Extract the [x, y] coordinate from the center of the cell holding the provided text.  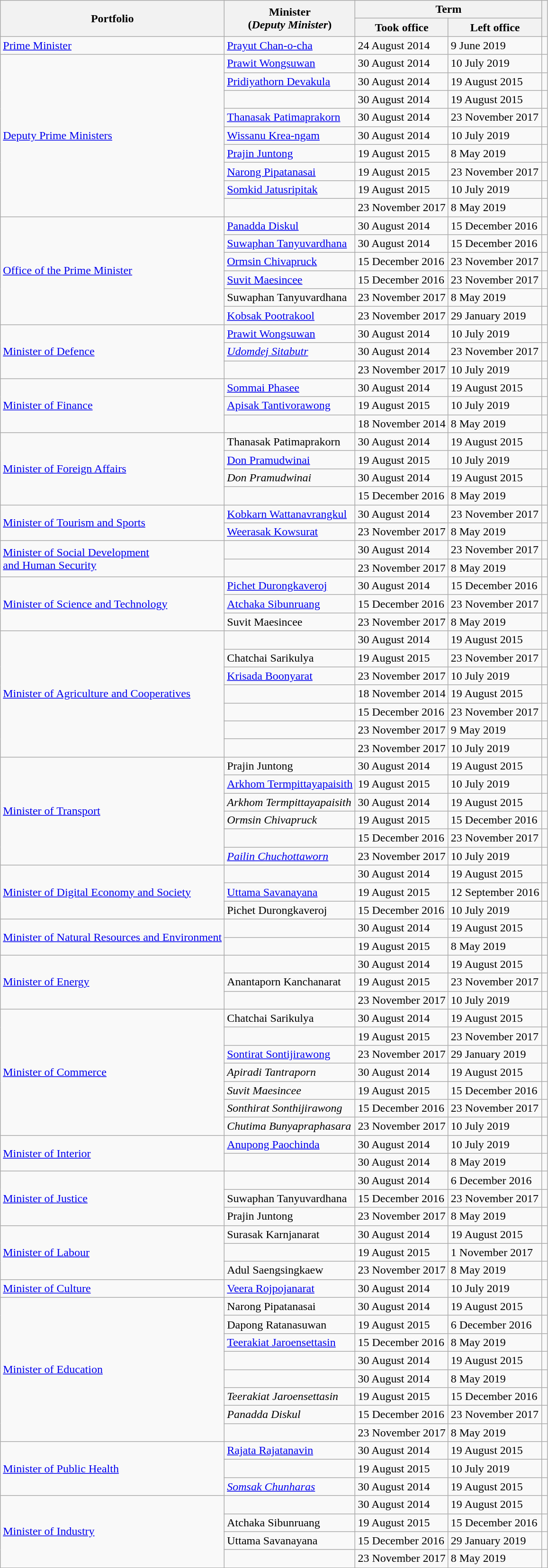
Apisak Tantivorawong [290, 406]
Prayut Chan-o-cha [290, 45]
Somsak Chunharas [290, 1487]
Anupong Paochinda [290, 1144]
Minister of Digital Economy and Society [113, 892]
Minister of Culture [113, 1288]
Dapong Ratanasuwan [290, 1324]
Left office [495, 27]
Minister of Defence [113, 352]
Portfolio [113, 18]
9 June 2019 [495, 45]
Weerasak Kowsurat [290, 532]
Minister of Transport [113, 811]
Minister of Education [113, 1369]
Minister of Justice [113, 1198]
Office of the Prime Minister [113, 271]
Minister(Deputy Minister) [290, 18]
Sontirat Sontijirawong [290, 1054]
Minister of Tourism and Sports [113, 523]
Prime Minister [113, 45]
Krisada Boonyarat [290, 676]
Minister of Labour [113, 1252]
Minister of Natural Resources and Environment [113, 937]
Minister of Science and Technology [113, 604]
Pridiyathorn Devakula [290, 81]
1 November 2017 [495, 1252]
Apiradi Tantraporn [290, 1072]
Minister of Industry [113, 1532]
Anantaporn Kanchanarat [290, 982]
Took office [402, 27]
Pailin Chuchottaworn [290, 856]
12 September 2016 [495, 892]
Wissanu Krea-ngam [290, 135]
9 May 2019 [495, 730]
Minister of Commerce [113, 1072]
Minister of Agriculture and Cooperatives [113, 694]
Minister of Energy [113, 982]
Veera Rojpojanarat [290, 1288]
Adul Saengsingkaew [290, 1270]
Surasak Karnjanarat [290, 1234]
Somkid Jatusripitak [290, 189]
24 August 2014 [402, 45]
Sonthirat Sonthijirawong [290, 1108]
Minister of Social Developmentand Human Security [113, 559]
Minister of Foreign Affairs [113, 469]
Udomdej Sitabutr [290, 352]
Kobkarn Wattanavrangkul [290, 514]
Minister of Finance [113, 406]
Minister of Interior [113, 1153]
Sommai Phasee [290, 388]
Deputy Prime Ministers [113, 135]
Term [449, 9]
Rajata Rajatanavin [290, 1451]
Chutima Bunyapraphasara [290, 1126]
Minister of Public Health [113, 1469]
Kobsak Pootrakool [290, 316]
